Detect which cell encompasses the target text, then output its (X, Y) center coordinate. 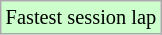
Fastest session lap (81, 17)
